Determine the [x, y] coordinate at the center of the cell enclosing the given text.  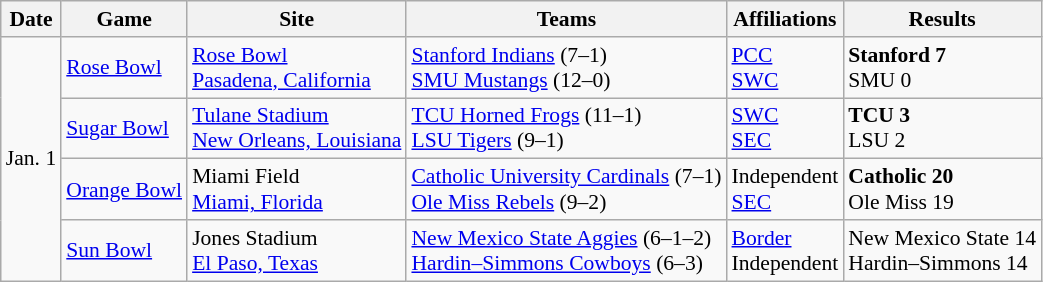
Rose BowlPasadena, California [296, 68]
Site [296, 19]
Stanford Indians (7–1) SMU Mustangs (12–0) [566, 68]
Teams [566, 19]
Results [942, 19]
Sun Bowl [124, 250]
TCU 3LSU 2 [942, 128]
New Mexico State Aggies (6–1–2)Hardin–Simmons Cowboys (6–3) [566, 250]
Game [124, 19]
PCCSWC [784, 68]
TCU Horned Frogs (11–1) LSU Tigers (9–1) [566, 128]
Stanford 7SMU 0 [942, 68]
Tulane StadiumNew Orleans, Louisiana [296, 128]
Jones Stadium El Paso, Texas [296, 250]
Jan. 1 [31, 159]
Rose Bowl [124, 68]
New Mexico State 14 Hardin–Simmons 14 [942, 250]
Date [31, 19]
Orange Bowl [124, 190]
Affiliations [784, 19]
Catholic 20Ole Miss 19 [942, 190]
Sugar Bowl [124, 128]
Border Independent [784, 250]
Independent SEC [784, 190]
Catholic University Cardinals (7–1) Ole Miss Rebels (9–2) [566, 190]
SWC SEC [784, 128]
Miami Field Miami, Florida [296, 190]
